Capture the cell that displays the provided text and extract its (X, Y) central coordinate. 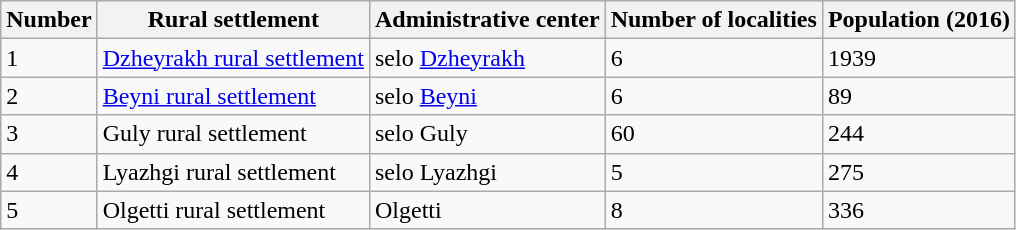
selo Beyni (487, 96)
Dzheyrakh rural settlement (233, 58)
2 (49, 96)
275 (918, 172)
89 (918, 96)
Olgetti (487, 210)
8 (714, 210)
4 (49, 172)
1 (49, 58)
Rural settlement (233, 20)
Number (49, 20)
3 (49, 134)
Olgetti rural settlement (233, 210)
selo Guly (487, 134)
Guly rural settlement (233, 134)
selo Dzheyrakh (487, 58)
Beyni rural settlement (233, 96)
Number of localities (714, 20)
244 (918, 134)
Lyazhgi rural settlement (233, 172)
1939 (918, 58)
336 (918, 210)
selo Lyazhgi (487, 172)
Population (2016) (918, 20)
Administrative center (487, 20)
60 (714, 134)
